Output the (X, Y) coordinate of the center of the cell containing the given text.  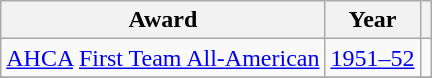
Award (163, 20)
Year (372, 20)
AHCA First Team All-American (163, 58)
1951–52 (372, 58)
